Determine the [x, y] coordinate at the center of the cell enclosing the given text.  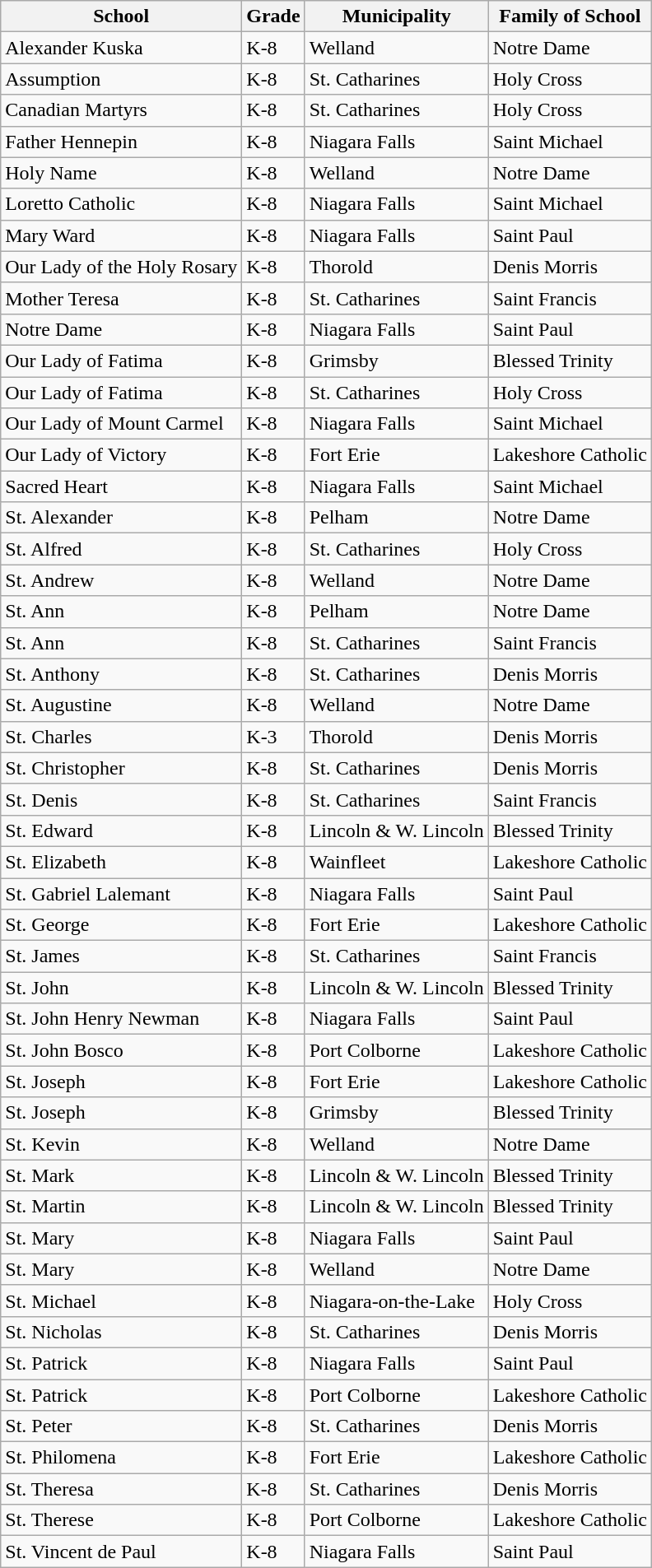
St. Augustine [122, 705]
Assumption [122, 79]
School [122, 16]
Our Lady of Mount Carmel [122, 424]
St. Denis [122, 799]
St. Philomena [122, 1458]
St. Charles [122, 737]
St. Theresa [122, 1489]
Municipality [397, 16]
St. John Henry Newman [122, 1019]
St. Mark [122, 1175]
St. Peter [122, 1426]
K-3 [273, 737]
Mary Ward [122, 235]
Niagara-on-the-Lake [397, 1300]
St. Alfred [122, 549]
St. Andrew [122, 580]
St. Kevin [122, 1144]
St. Gabriel Lalemant [122, 893]
St. Anthony [122, 674]
St. Christopher [122, 768]
St. Edward [122, 831]
Father Hennepin [122, 142]
St. James [122, 956]
Family of School [570, 16]
St. Elizabeth [122, 862]
St. Martin [122, 1207]
St. George [122, 925]
St. Vincent de Paul [122, 1552]
Our Lady of Victory [122, 455]
Loretto Catholic [122, 204]
Canadian Martyrs [122, 110]
St. Michael [122, 1300]
St. Alexander [122, 518]
Alexander Kuska [122, 48]
Grade [273, 16]
St. Therese [122, 1520]
Holy Name [122, 173]
Wainfleet [397, 862]
St. John Bosco [122, 1050]
Sacred Heart [122, 486]
St. John [122, 988]
Mother Teresa [122, 298]
St. Nicholas [122, 1332]
Our Lady of the Holy Rosary [122, 267]
